Scan for the cell matching the given text and deliver its [X, Y] coordinate at center. 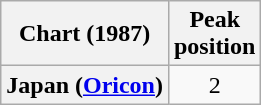
2 [214, 85]
Chart (1987) [85, 34]
Japan (Oricon) [85, 85]
Peakposition [214, 34]
